Output the [x, y] coordinate of the center of the cell containing the given text.  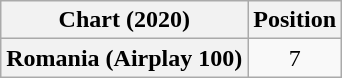
Position [295, 20]
7 [295, 58]
Romania (Airplay 100) [124, 58]
Chart (2020) [124, 20]
